Return [x, y] of the center of cell containing provided text 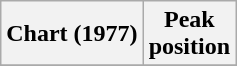
Peakposition [189, 34]
Chart (1977) [72, 34]
